Pinpoint the cell where the given text exists, returning its [x, y] midpoint coordinate. 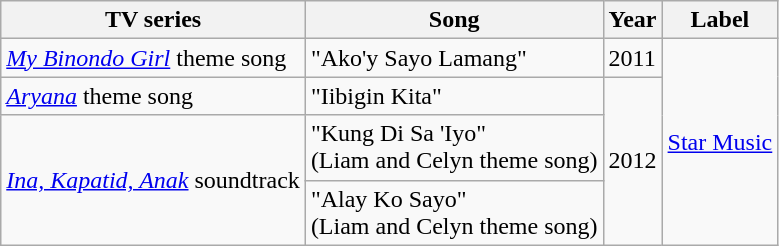
"Ako'y Sayo Lamang" [454, 58]
Year [632, 20]
Ina, Kapatid, Anak soundtrack [154, 180]
"Alay Ko Sayo" (Liam and Celyn theme song) [454, 212]
Song [454, 20]
Aryana theme song [154, 96]
TV series [154, 20]
My Binondo Girl theme song [154, 58]
Label [720, 20]
"Kung Di Sa 'Iyo" (Liam and Celyn theme song) [454, 148]
2012 [632, 161]
"Iibigin Kita" [454, 96]
Star Music [720, 142]
2011 [632, 58]
